Locate the cell with the specified text and output its [X, Y] center coordinate. 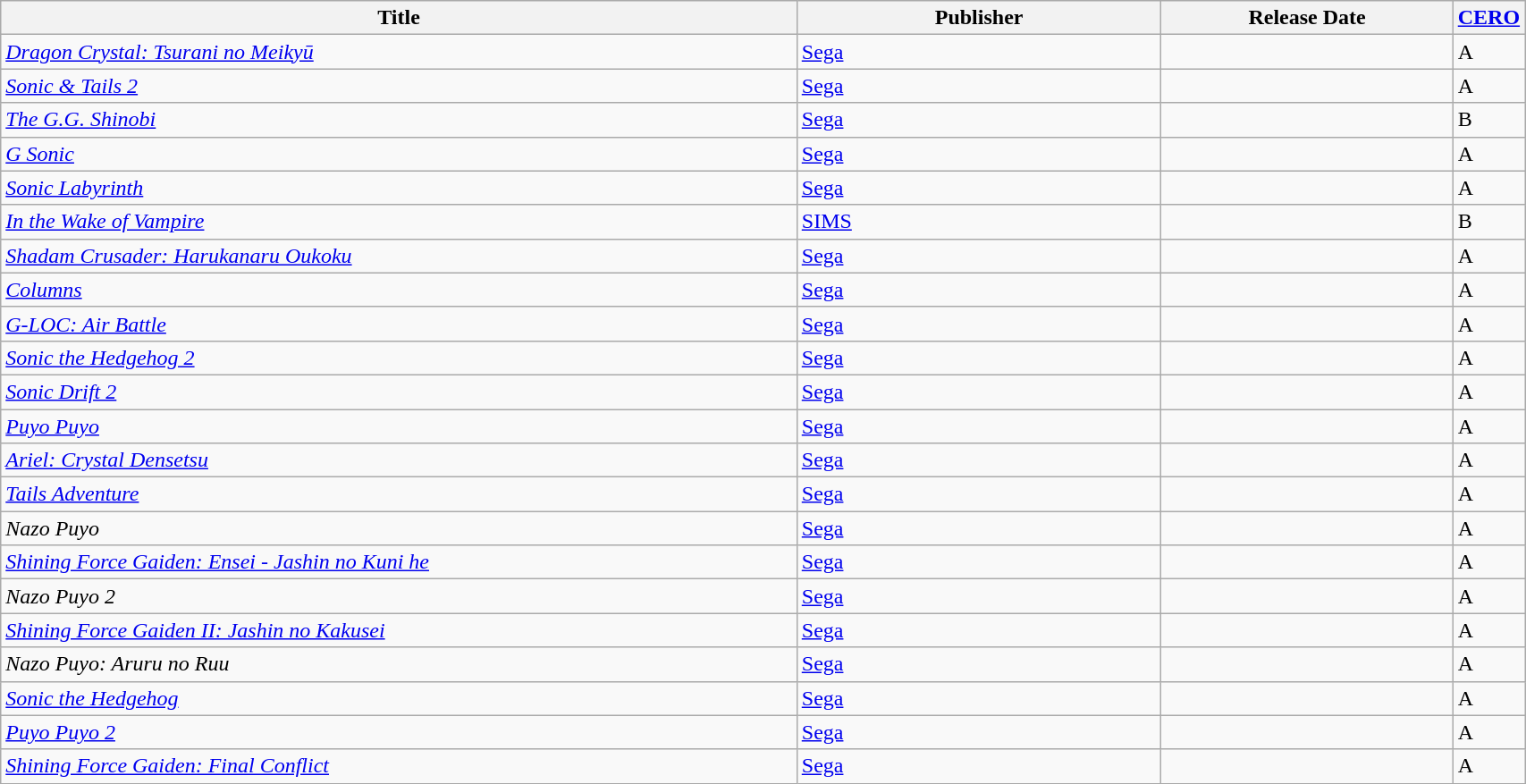
G Sonic [399, 154]
Sonic & Tails 2 [399, 86]
G-LOC: Air Battle [399, 324]
Puyo Puyo 2 [399, 732]
Sonic Labyrinth [399, 188]
SIMS [979, 222]
Tails Adventure [399, 494]
Shadam Crusader: Harukanaru Oukoku [399, 256]
Release Date [1307, 18]
Nazo Puyo 2 [399, 596]
Nazo Puyo [399, 528]
Sonic Drift 2 [399, 392]
Sonic the Hedgehog 2 [399, 358]
Title [399, 18]
Shining Force Gaiden: Ensei - Jashin no Kuni he [399, 562]
The G.G. Shinobi [399, 120]
Shining Force Gaiden: Final Conflict [399, 766]
Columns [399, 290]
In the Wake of Vampire [399, 222]
Ariel: Crystal Densetsu [399, 460]
Sonic the Hedgehog [399, 698]
Puyo Puyo [399, 426]
Nazo Puyo: Aruru no Ruu [399, 664]
Dragon Crystal: Tsurani no Meikyū [399, 52]
Publisher [979, 18]
Shining Force Gaiden II: Jashin no Kakusei [399, 630]
CERO [1488, 18]
